Determine the (x, y) coordinate at the center of the cell enclosing the given text.  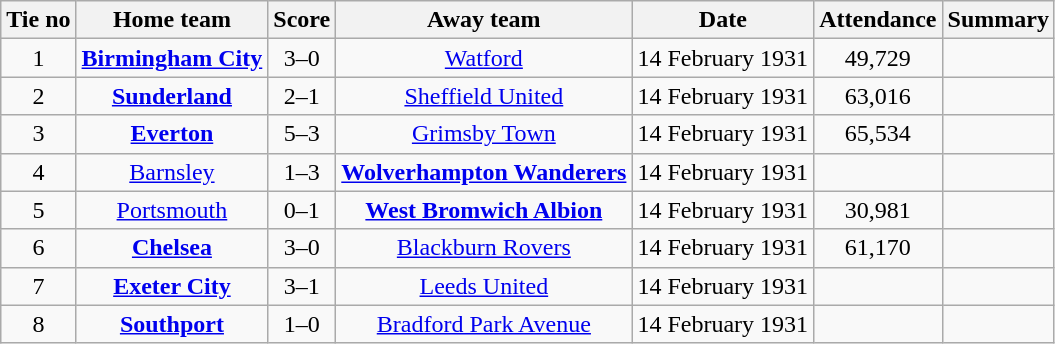
3 (38, 134)
Tie no (38, 20)
West Bromwich Albion (484, 210)
Chelsea (172, 248)
Everton (172, 134)
3–1 (302, 286)
7 (38, 286)
Leeds United (484, 286)
1–3 (302, 172)
Bradford Park Avenue (484, 324)
49,729 (878, 58)
Grimsby Town (484, 134)
65,534 (878, 134)
8 (38, 324)
30,981 (878, 210)
Sheffield United (484, 96)
61,170 (878, 248)
4 (38, 172)
Attendance (878, 20)
Home team (172, 20)
0–1 (302, 210)
Wolverhampton Wanderers (484, 172)
1 (38, 58)
Birmingham City (172, 58)
Summary (998, 20)
Exeter City (172, 286)
Sunderland (172, 96)
63,016 (878, 96)
2–1 (302, 96)
6 (38, 248)
Portsmouth (172, 210)
5 (38, 210)
5–3 (302, 134)
Date (723, 20)
Southport (172, 324)
Watford (484, 58)
Blackburn Rovers (484, 248)
2 (38, 96)
Barnsley (172, 172)
1–0 (302, 324)
Score (302, 20)
Away team (484, 20)
